Extract the [X, Y] coordinate from the center of the cell holding the provided text.  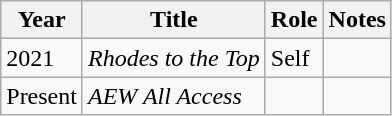
Present [42, 96]
Role [294, 20]
Notes [357, 20]
Self [294, 58]
Title [174, 20]
Rhodes to the Top [174, 58]
Year [42, 20]
AEW All Access [174, 96]
2021 [42, 58]
